For the text-containing cell, return its midpoint in [X, Y] coordinate format. 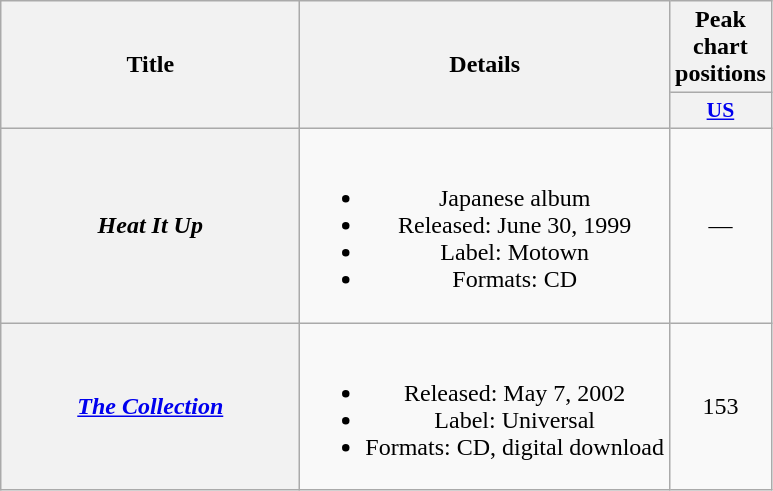
Japanese albumReleased: June 30, 1999Label: MotownFormats: CD [485, 225]
Title [150, 65]
US [721, 111]
Details [485, 65]
Heat It Up [150, 225]
The Collection [150, 406]
Peak chart positions [721, 47]
153 [721, 406]
— [721, 225]
Released: May 7, 2002Label: UniversalFormats: CD, digital download [485, 406]
